Locate the cell with the specified text and output its (X, Y) center coordinate. 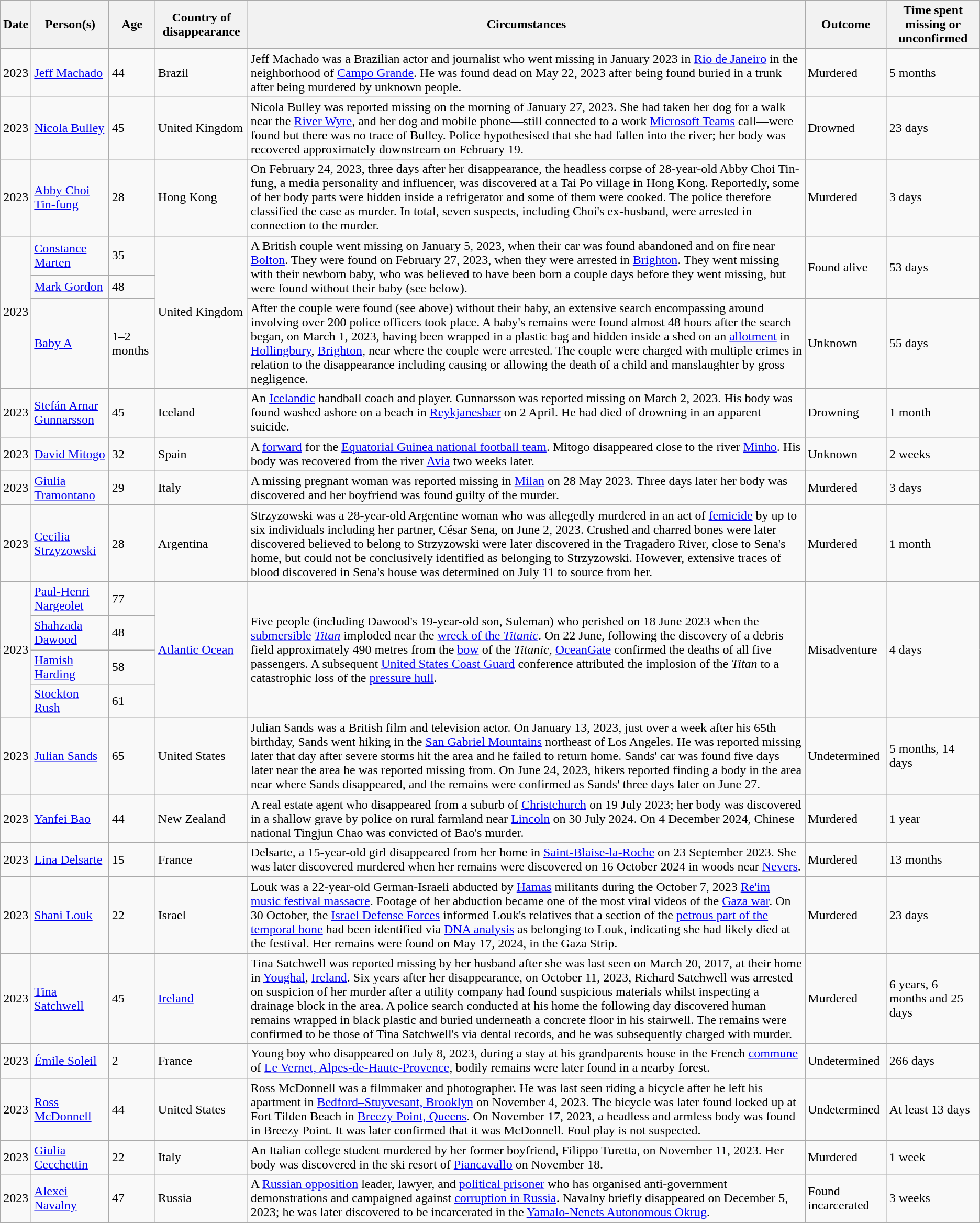
Julian Sands (70, 756)
Giulia Cecchettin (70, 1158)
Ireland (201, 998)
Found alive (846, 267)
Brazil (201, 73)
Israel (201, 915)
Spain (201, 454)
Émile Soleil (70, 1061)
6 years, 6 months and 25 days (933, 998)
2 (132, 1061)
Giulia Tramontano (70, 488)
29 (132, 488)
5 months (933, 73)
Time spent missing or unconfirmed (933, 25)
Stockton Rush (70, 701)
15 (132, 860)
Ross McDonnell (70, 1109)
Hamish Harding (70, 666)
Date (16, 25)
New Zealand (201, 819)
Found incarcerated (846, 1198)
13 months (933, 860)
55 days (933, 344)
Nicola Bulley (70, 128)
1 year (933, 819)
1–2 months (132, 344)
Cecilia Strzyzowski (70, 543)
Drowned (846, 128)
Mark Gordon (70, 287)
Circumstances (527, 25)
61 (132, 701)
32 (132, 454)
2 weeks (933, 454)
Argentina (201, 543)
4 days (933, 649)
3 weeks (933, 1198)
Lina Delsarte (70, 860)
58 (132, 666)
Age (132, 25)
Tina Satchwell (70, 998)
Iceland (201, 413)
Outcome (846, 25)
Shahzada Dawood (70, 633)
Atlantic Ocean (201, 649)
Country of disappearance (201, 25)
53 days (933, 267)
At least 13 days (933, 1109)
Alexei Navalny (70, 1198)
65 (132, 756)
35 (132, 256)
Paul-Henri Nargeolet (70, 598)
Abby Choi Tin-fung (70, 197)
Baby A (70, 344)
Constance Marten (70, 256)
Person(s) (70, 25)
Jeff Machado (70, 73)
266 days (933, 1061)
Misadventure (846, 649)
77 (132, 598)
Hong Kong (201, 197)
Shani Louk (70, 915)
Drowning (846, 413)
47 (132, 1198)
David Mitogo (70, 454)
Russia (201, 1198)
Stefán Arnar Gunnarsson (70, 413)
5 months, 14 days (933, 756)
1 week (933, 1158)
Yanfei Bao (70, 819)
